Locate the cell with the specified text and output its [X, Y] center coordinate. 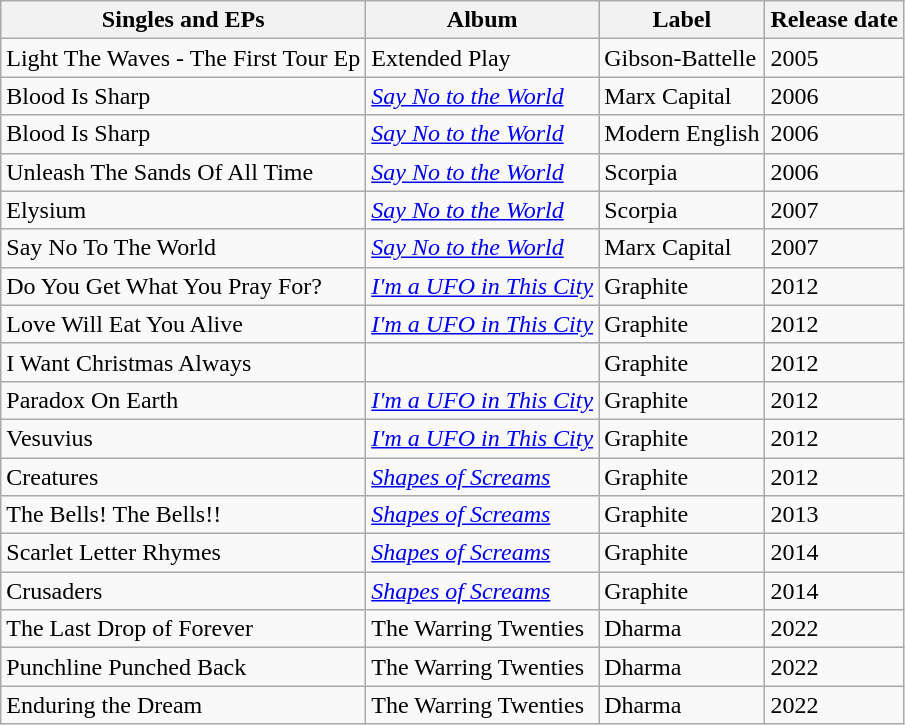
Do You Get What You Pray For? [184, 286]
Punchline Punched Back [184, 667]
Vesuvius [184, 438]
Release date [834, 20]
The Last Drop of Forever [184, 629]
Modern English [682, 134]
Scarlet Letter Rhymes [184, 553]
Extended Play [482, 58]
2013 [834, 515]
Unleash The Sands Of All Time [184, 172]
2005 [834, 58]
Say No To The World [184, 248]
Album [482, 20]
I Want Christmas Always [184, 362]
Creatures [184, 477]
Crusaders [184, 591]
Label [682, 20]
The Bells! The Bells!! [184, 515]
Singles and EPs [184, 20]
Elysium [184, 210]
Paradox On Earth [184, 400]
Light The Waves - The First Tour Ep [184, 58]
Love Will Eat You Alive [184, 324]
Enduring the Dream [184, 705]
Gibson-Battelle [682, 58]
